Pinpoint the cell where the given text exists, returning its (x, y) midpoint coordinate. 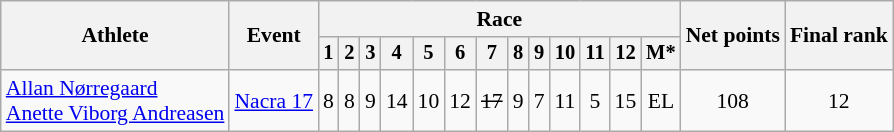
17 (492, 100)
Nacra 17 (274, 100)
15 (626, 100)
Event (274, 36)
6 (460, 54)
2 (350, 54)
1 (328, 54)
Athlete (116, 36)
108 (733, 100)
Net points (733, 36)
14 (397, 100)
Race (500, 19)
Final rank (839, 36)
Allan NørregaardAnette Viborg Andreasen (116, 100)
4 (397, 54)
EL (660, 100)
M* (660, 54)
3 (370, 54)
